Pinpoint the cell where the given text exists, returning its [x, y] midpoint coordinate. 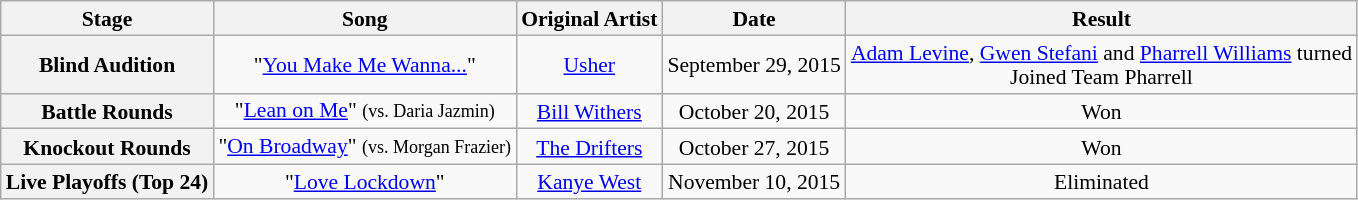
Result [1102, 18]
Live Playoffs (Top 24) [108, 182]
"You Make Me Wanna..." [364, 64]
Usher [589, 64]
Original Artist [589, 18]
October 20, 2015 [754, 111]
September 29, 2015 [754, 64]
Blind Audition [108, 64]
Song [364, 18]
Battle Rounds [108, 111]
Knockout Rounds [108, 147]
Eliminated [1102, 182]
"Lean on Me" (vs. Daria Jazmin) [364, 111]
October 27, 2015 [754, 147]
The Drifters [589, 147]
November 10, 2015 [754, 182]
Kanye West [589, 182]
"On Broadway" (vs. Morgan Frazier) [364, 147]
Bill Withers [589, 111]
Date [754, 18]
"Love Lockdown" [364, 182]
Stage [108, 18]
Adam Levine, Gwen Stefani and Pharrell Williams turnedJoined Team Pharrell [1102, 64]
